Identify which cell holds the provided text, then report its (X, Y) central coordinate. 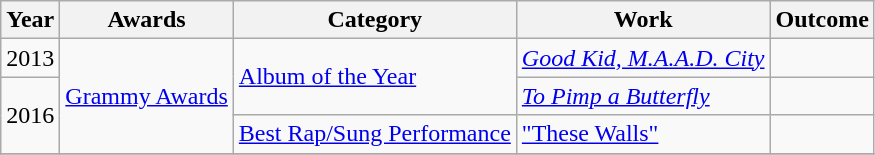
Best Rap/Sung Performance (374, 134)
Album of the Year (374, 77)
Work (643, 20)
"These Walls" (643, 134)
2016 (30, 115)
Year (30, 20)
To Pimp a Butterfly (643, 96)
2013 (30, 58)
Outcome (822, 20)
Category (374, 20)
Awards (147, 20)
Grammy Awards (147, 96)
Good Kid, M.A.A.D. City (643, 58)
